From the cell containing the given text, extract its center point as [x, y] coordinate. 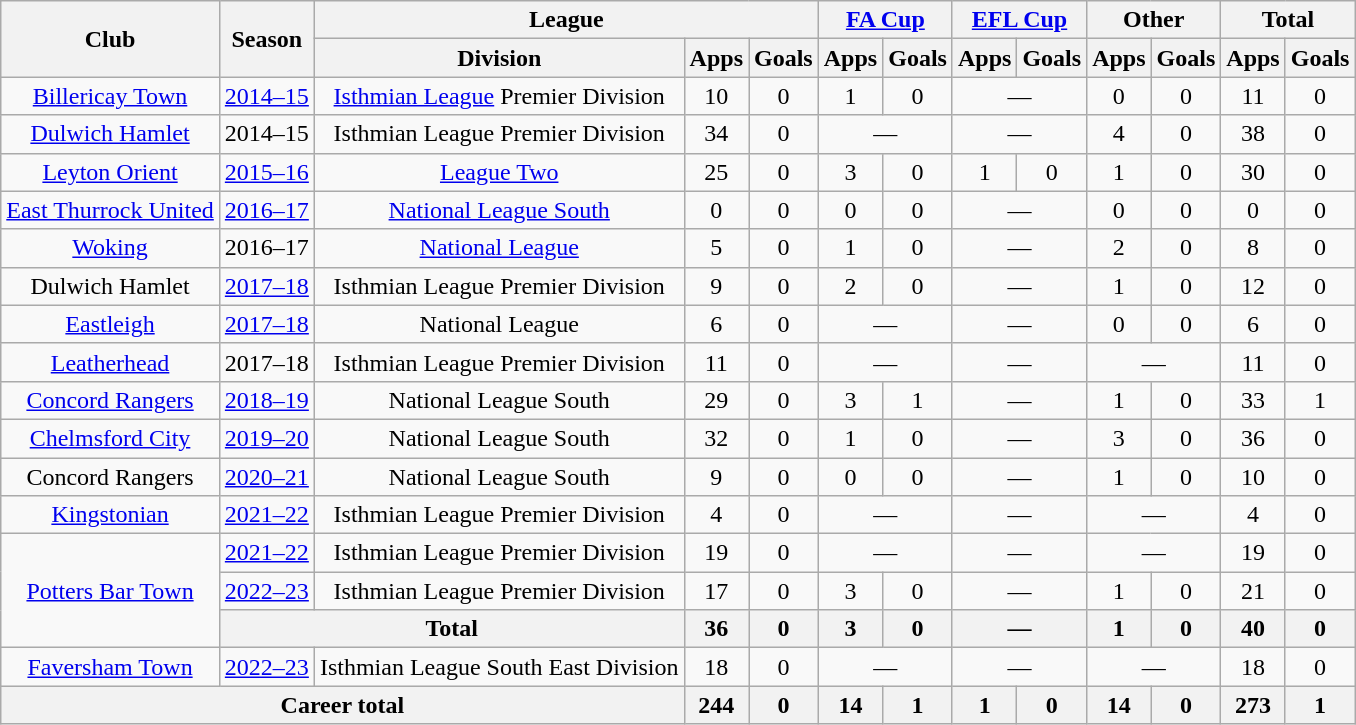
Leatherhead [110, 362]
Potters Bar Town [110, 591]
30 [1253, 172]
Other [1154, 20]
12 [1253, 286]
33 [1253, 400]
East Thurrock United [110, 210]
34 [716, 134]
Division [499, 58]
Season [266, 39]
League Two [499, 172]
17 [716, 591]
Woking [110, 248]
Leyton Orient [110, 172]
Kingstonian [110, 515]
League [566, 20]
244 [716, 705]
EFL Cup [1019, 20]
Faversham Town [110, 667]
32 [716, 438]
Career total [342, 705]
29 [716, 400]
273 [1253, 705]
40 [1253, 629]
5 [716, 248]
Eastleigh [110, 324]
Club [110, 39]
21 [1253, 591]
25 [716, 172]
FA Cup [885, 20]
2018–19 [266, 400]
2015–16 [266, 172]
2019–20 [266, 438]
38 [1253, 134]
8 [1253, 248]
Isthmian League South East Division [499, 667]
Billericay Town [110, 96]
2020–21 [266, 477]
Chelmsford City [110, 438]
